Determine the (x, y) coordinate at the center of the cell enclosing the given text.  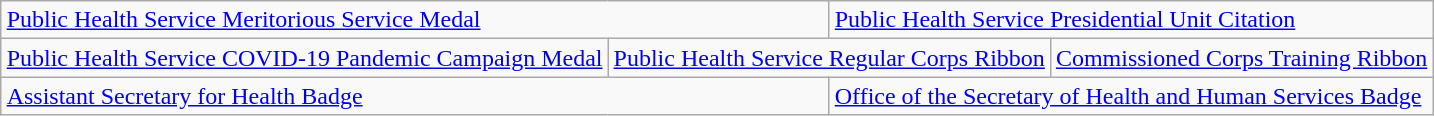
Public Health Service Meritorious Service Medal (415, 20)
Public Health Service COVID-19 Pandemic Campaign Medal (304, 58)
Assistant Secretary for Health Badge (415, 96)
Public Health Service Regular Corps Ribbon (829, 58)
Public Health Service Presidential Unit Citation (1131, 20)
Office of the Secretary of Health and Human Services Badge (1131, 96)
Commissioned Corps Training Ribbon (1241, 58)
